Return the (x, y) coordinate for the center point of the cell that contains the specified text.  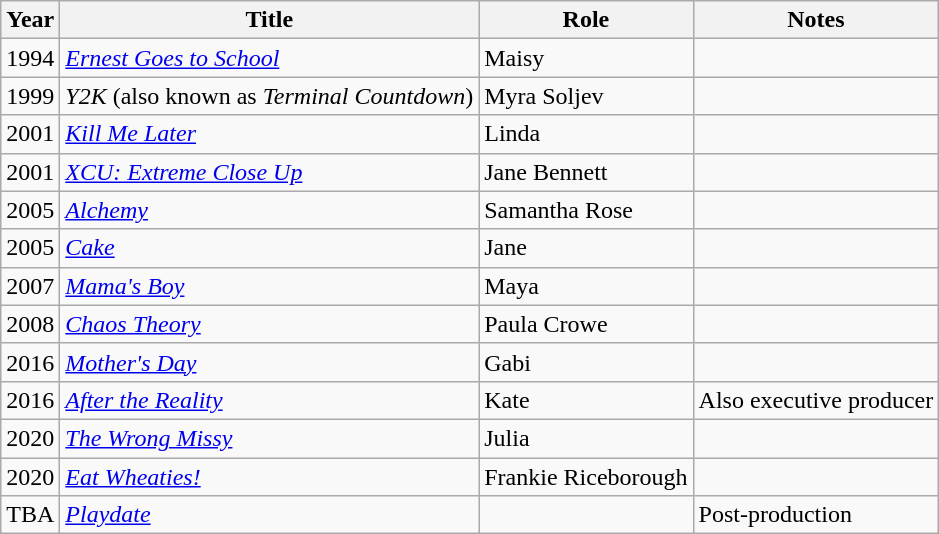
After the Reality (270, 400)
Also executive producer (816, 400)
Jane (586, 248)
2007 (30, 286)
Y2K (also known as Terminal Countdown) (270, 96)
Linda (586, 134)
The Wrong Missy (270, 438)
TBA (30, 515)
Title (270, 20)
Chaos Theory (270, 324)
Playdate (270, 515)
2008 (30, 324)
Maya (586, 286)
Alchemy (270, 210)
Maisy (586, 58)
Jane Bennett (586, 172)
Samantha Rose (586, 210)
Mama's Boy (270, 286)
Role (586, 20)
1994 (30, 58)
Ernest Goes to School (270, 58)
Mother's Day (270, 362)
Paula Crowe (586, 324)
Kill Me Later (270, 134)
Year (30, 20)
Cake (270, 248)
Myra Soljev (586, 96)
Gabi (586, 362)
Post-production (816, 515)
XCU: Extreme Close Up (270, 172)
Eat Wheaties! (270, 477)
Julia (586, 438)
Frankie Riceborough (586, 477)
Kate (586, 400)
Notes (816, 20)
1999 (30, 96)
